Provide the (x, y) coordinate of the cell's center where the given text is located.  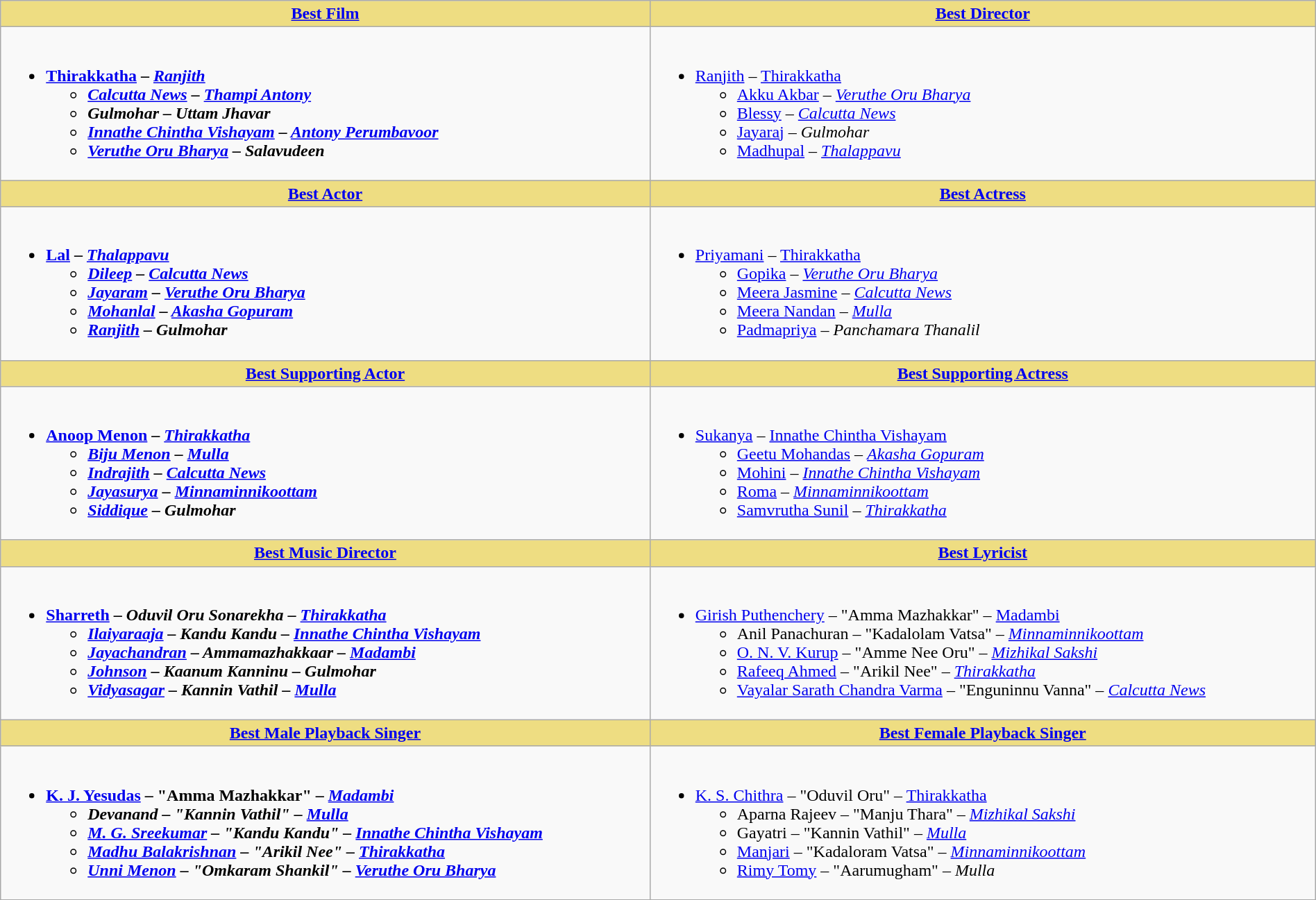
Best Male Playback Singer (326, 733)
Ranjith – ThirakkathaAkku Akbar – Veruthe Oru BharyaBlessy – Calcutta NewsJayaraj – GulmoharMadhupal – Thalappavu (983, 104)
Best Supporting Actor (326, 373)
Lal – ThalappavuDileep – Calcutta NewsJayaram – Veruthe Oru BharyaMohanlal – Akasha GopuramRanjith – Gulmohar (326, 283)
Best Supporting Actress (983, 373)
Best Lyricist (983, 553)
Priyamani – ThirakkathaGopika – Veruthe Oru BharyaMeera Jasmine – Calcutta NewsMeera Nandan – MullaPadmapriya – Panchamara Thanalil (983, 283)
Best Actress (983, 194)
Thirakkatha – RanjithCalcutta News – Thampi AntonyGulmohar – Uttam JhavarInnathe Chintha Vishayam – Antony PerumbavoorVeruthe Oru Bharya – Salavudeen (326, 104)
Best Film (326, 14)
Best Actor (326, 194)
Best Female Playback Singer (983, 733)
Anoop Menon – ThirakkathaBiju Menon – MullaIndrajith – Calcutta NewsJayasurya – MinnaminnikoottamSiddique – Gulmohar (326, 464)
Best Director (983, 14)
Best Music Director (326, 553)
